Search for the cell housing the specified text and yield its (x, y) center coordinate. 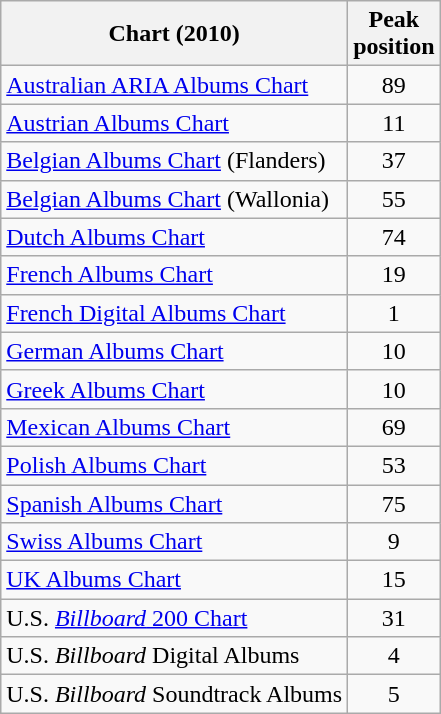
37 (394, 161)
Dutch Albums Chart (174, 237)
9 (394, 542)
French Albums Chart (174, 275)
15 (394, 580)
53 (394, 465)
UK Albums Chart (174, 580)
75 (394, 503)
Mexican Albums Chart (174, 427)
German Albums Chart (174, 351)
69 (394, 427)
French Digital Albums Chart (174, 313)
5 (394, 694)
Polish Albums Chart (174, 465)
4 (394, 656)
31 (394, 618)
Austrian Albums Chart (174, 123)
11 (394, 123)
Greek Albums Chart (174, 389)
Swiss Albums Chart (174, 542)
Spanish Albums Chart (174, 503)
Peakposition (394, 34)
55 (394, 199)
Belgian Albums Chart (Wallonia) (174, 199)
Chart (2010) (174, 34)
89 (394, 85)
19 (394, 275)
1 (394, 313)
Belgian Albums Chart (Flanders) (174, 161)
U.S. Billboard Soundtrack Albums (174, 694)
Australian ARIA Albums Chart (174, 85)
U.S. Billboard 200 Chart (174, 618)
74 (394, 237)
U.S. Billboard Digital Albums (174, 656)
